Scan for the cell matching the given text and deliver its [x, y] coordinate at center. 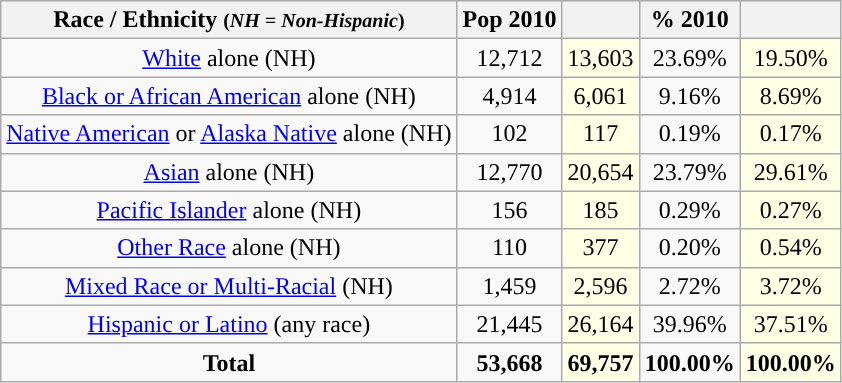
69,757 [600, 362]
2,596 [600, 286]
185 [600, 210]
0.27% [790, 210]
156 [510, 210]
37.51% [790, 324]
13,603 [600, 58]
102 [510, 134]
12,770 [510, 172]
21,445 [510, 324]
Other Race alone (NH) [229, 248]
Hispanic or Latino (any race) [229, 324]
23.69% [690, 58]
Total [229, 362]
39.96% [690, 324]
20,654 [600, 172]
2.72% [690, 286]
Mixed Race or Multi-Racial (NH) [229, 286]
White alone (NH) [229, 58]
Native American or Alaska Native alone (NH) [229, 134]
6,061 [600, 96]
26,164 [600, 324]
29.61% [790, 172]
3.72% [790, 286]
0.29% [690, 210]
23.79% [690, 172]
117 [600, 134]
19.50% [790, 58]
12,712 [510, 58]
Race / Ethnicity (NH = Non-Hispanic) [229, 20]
53,668 [510, 362]
Black or African American alone (NH) [229, 96]
0.19% [690, 134]
4,914 [510, 96]
0.20% [690, 248]
0.54% [790, 248]
Asian alone (NH) [229, 172]
0.17% [790, 134]
110 [510, 248]
9.16% [690, 96]
377 [600, 248]
Pacific Islander alone (NH) [229, 210]
8.69% [790, 96]
1,459 [510, 286]
Pop 2010 [510, 20]
% 2010 [690, 20]
